From the cell containing the given text, extract its center point as (x, y) coordinate. 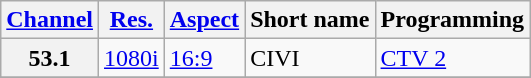
Aspect (204, 20)
Res. (132, 20)
1080i (132, 58)
Short name (310, 20)
Channel (50, 20)
CTV 2 (452, 58)
53.1 (50, 58)
Programming (452, 20)
16:9 (204, 58)
CIVI (310, 58)
